For the text-containing cell, return its midpoint in (x, y) coordinate format. 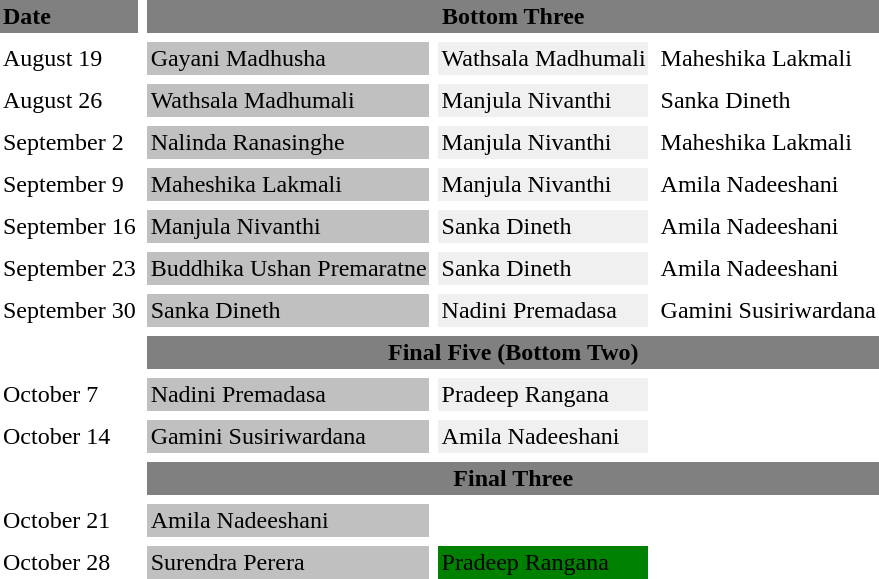
September 9 (70, 184)
September 30 (70, 310)
September 2 (70, 142)
October 21 (70, 520)
October 7 (70, 394)
Final Three (514, 478)
October 28 (70, 562)
October 14 (70, 436)
Buddhika Ushan Premaratne (289, 268)
August 19 (70, 58)
Final Five (Bottom Two) (514, 352)
Date (70, 16)
Bottom Three (514, 16)
Surendra Perera (289, 562)
August 26 (70, 100)
Gayani Madhusha (289, 58)
Nalinda Ranasinghe (289, 142)
September 23 (70, 268)
September 16 (70, 226)
